Scan for the cell matching the given text and deliver its [X, Y] coordinate at center. 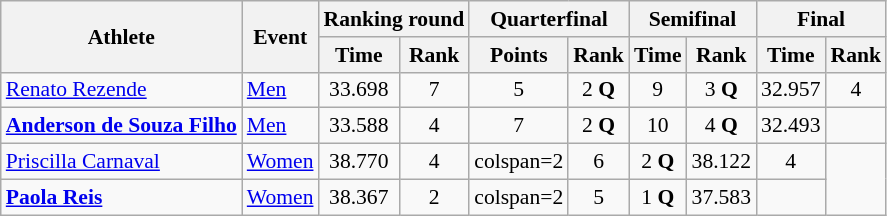
Priscilla Carnaval [122, 162]
38.770 [360, 162]
37.583 [722, 197]
3 Q [722, 90]
Event [280, 36]
32.957 [790, 90]
Final [821, 19]
38.367 [360, 197]
Points [518, 55]
9 [658, 90]
33.588 [360, 126]
33.698 [360, 90]
Semifinal [692, 19]
2 [434, 197]
6 [598, 162]
32.493 [790, 126]
Quarterfinal [549, 19]
Athlete [122, 36]
4 Q [722, 126]
10 [658, 126]
Ranking round [394, 19]
Anderson de Souza Filho [122, 126]
38.122 [722, 162]
Renato Rezende [122, 90]
1 Q [658, 197]
Paola Reis [122, 197]
